From the cell containing the given text, extract its center point as [X, Y] coordinate. 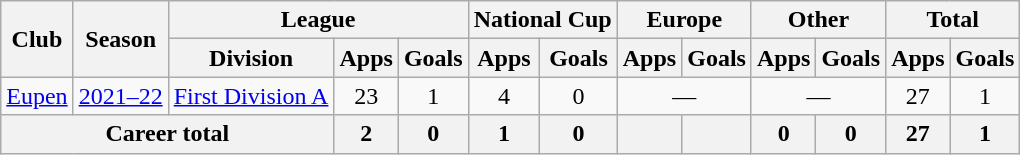
National Cup [542, 20]
Other [818, 20]
4 [504, 96]
2021–22 [120, 96]
2 [366, 134]
23 [366, 96]
First Division A [251, 96]
Eupen [37, 96]
Division [251, 58]
League [318, 20]
Season [120, 39]
Europe [684, 20]
Career total [168, 134]
Total [953, 20]
Club [37, 39]
